Provide the (x, y) coordinate of the cell's center where the given text is located.  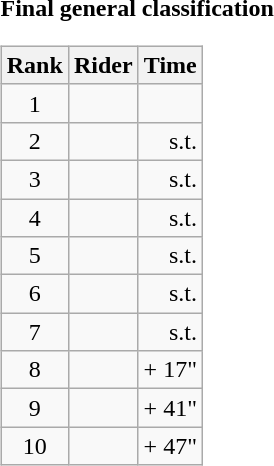
8 (34, 370)
7 (34, 332)
Rank (34, 65)
4 (34, 217)
Time (170, 65)
3 (34, 179)
2 (34, 141)
1 (34, 103)
5 (34, 256)
+ 17" (170, 370)
9 (34, 408)
6 (34, 294)
+ 41" (170, 408)
+ 47" (170, 446)
Rider (103, 65)
10 (34, 446)
